Capture the cell that displays the provided text and extract its [x, y] central coordinate. 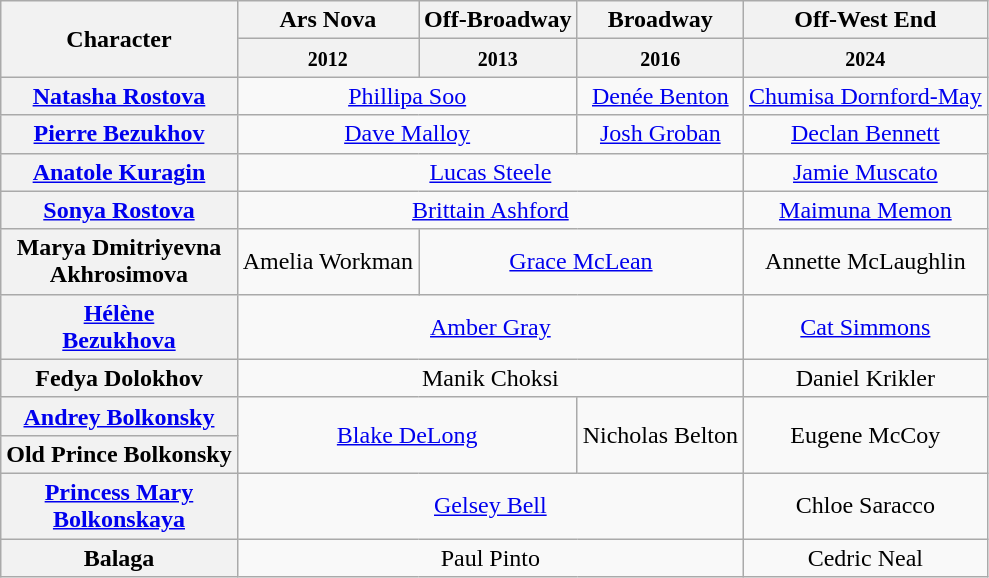
Blake DeLong [407, 435]
Character [119, 39]
Lucas Steele [490, 172]
Nicholas Belton [660, 435]
Eugene McCoy [866, 435]
Princess MaryBolkonskaya [119, 506]
Pierre Bezukhov [119, 134]
Denée Benton [660, 96]
Natasha Rostova [119, 96]
Dave Malloy [407, 134]
Maimuna Memon [866, 210]
HélèneBezukhova [119, 326]
Amelia Workman [328, 262]
Paul Pinto [490, 557]
Anatole Kuragin [119, 172]
Gelsey Bell [490, 506]
Josh Groban [660, 134]
2012 [328, 58]
Off-West End [866, 20]
Old Prince Bolkonsky [119, 454]
Daniel Krikler [866, 378]
2024 [866, 58]
Jamie Muscato [866, 172]
Marya DmitriyevnaAkhrosimova [119, 262]
Annette McLaughlin [866, 262]
2016 [660, 58]
Balaga [119, 557]
Declan Bennett [866, 134]
Ars Nova [328, 20]
Phillipa Soo [407, 96]
Grace McLean [580, 262]
Chloe Saracco [866, 506]
Andrey Bolkonsky [119, 416]
2013 [498, 58]
Chumisa Dornford-May [866, 96]
Cat Simmons [866, 326]
Sonya Rostova [119, 210]
Off-Broadway [498, 20]
Amber Gray [490, 326]
Fedya Dolokhov [119, 378]
Manik Choksi [490, 378]
Broadway [660, 20]
Brittain Ashford [490, 210]
Cedric Neal [866, 557]
